Return the [X, Y] coordinate for the center point of the cell that contains the specified text.  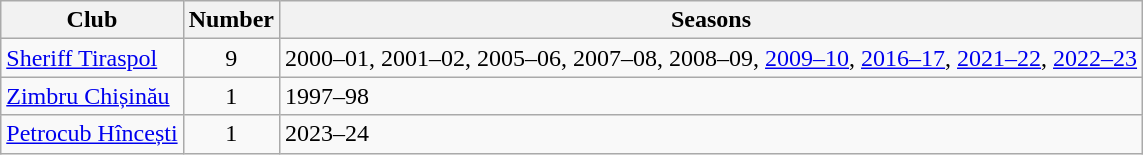
Club [92, 20]
Petrocub Hîncești [92, 134]
Sheriff Tiraspol [92, 58]
Number [231, 20]
Seasons [712, 20]
1997–98 [712, 96]
2000–01, 2001–02, 2005–06, 2007–08, 2008–09, 2009–10, 2016–17, 2021–22, 2022–23 [712, 58]
2023–24 [712, 134]
9 [231, 58]
Zimbru Chișinău [92, 96]
